Extract the [x, y] coordinate from the center of the cell holding the provided text.  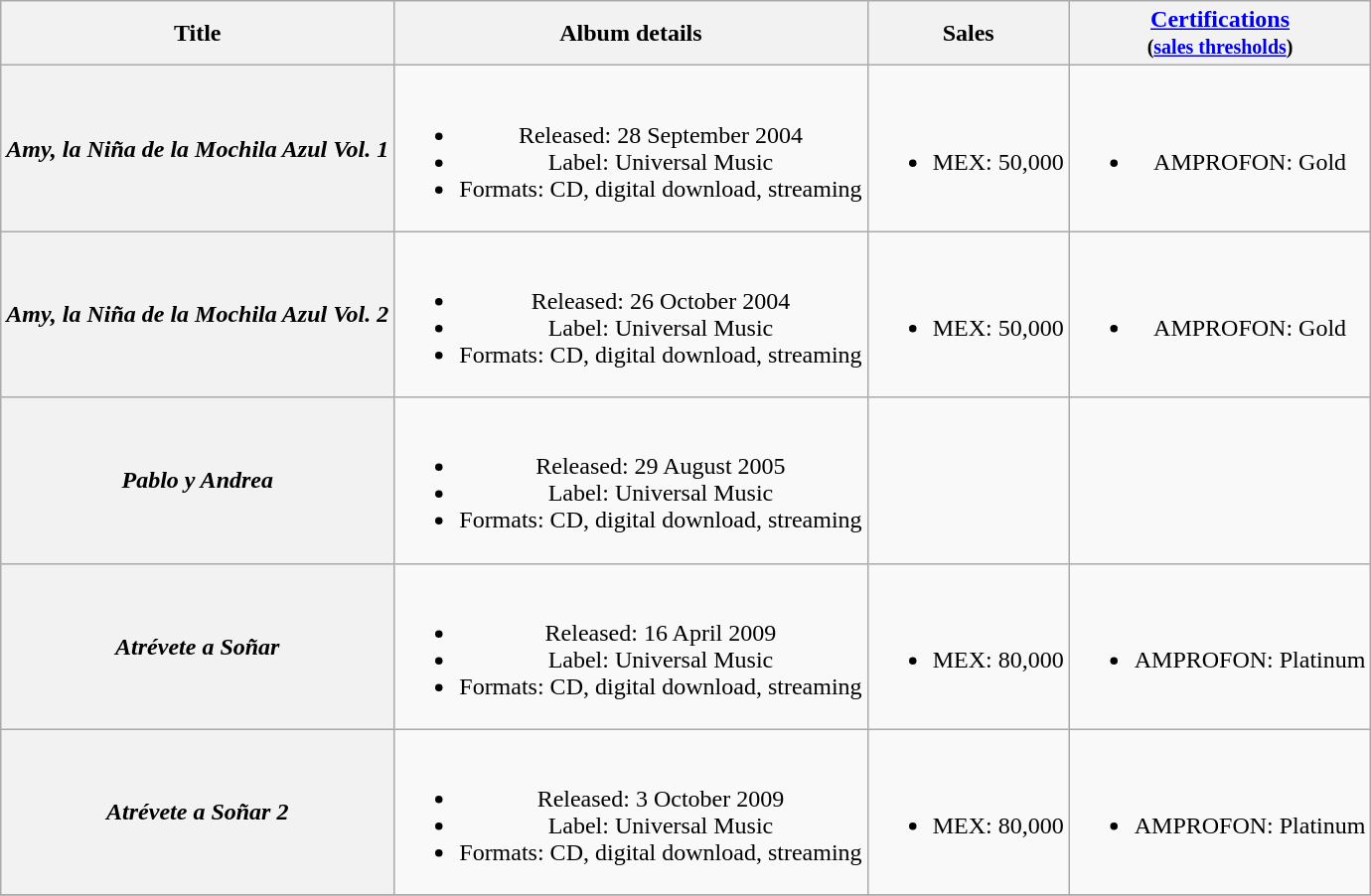
Released: 28 September 2004Label: Universal MusicFormats: CD, digital download, streaming [631, 149]
Released: 3 October 2009Label: Universal MusicFormats: CD, digital download, streaming [631, 813]
Title [198, 34]
Released: 26 October 2004Label: Universal MusicFormats: CD, digital download, streaming [631, 314]
Atrévete a Soñar 2 [198, 813]
Album details [631, 34]
Released: 29 August 2005Label: Universal MusicFormats: CD, digital download, streaming [631, 481]
Atrévete a Soñar [198, 646]
Amy, la Niña de la Mochila Azul Vol. 2 [198, 314]
Pablo y Andrea [198, 481]
Sales [968, 34]
Amy, la Niña de la Mochila Azul Vol. 1 [198, 149]
Released: 16 April 2009Label: Universal MusicFormats: CD, digital download, streaming [631, 646]
Certifications(sales thresholds) [1220, 34]
